Capture the cell that displays the provided text and extract its [x, y] central coordinate. 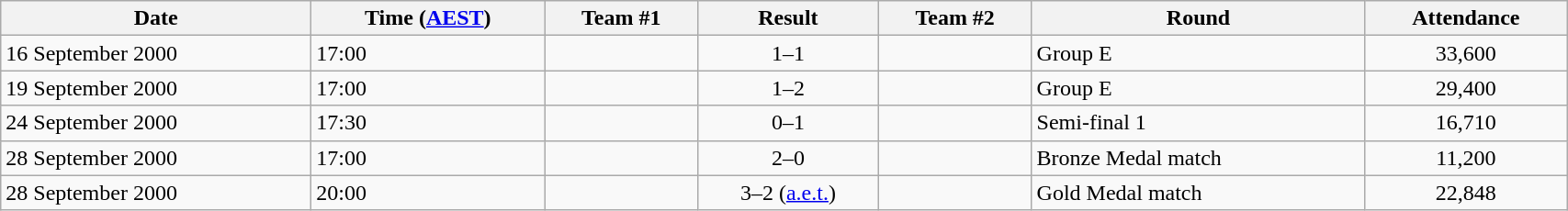
11,200 [1466, 158]
1–2 [788, 88]
3–2 (a.e.t.) [788, 193]
16,710 [1466, 123]
Time (AEST) [428, 18]
Date [156, 18]
Team #2 [955, 18]
29,400 [1466, 88]
19 September 2000 [156, 88]
2–0 [788, 158]
24 September 2000 [156, 123]
Bronze Medal match [1198, 158]
Round [1198, 18]
22,848 [1466, 193]
Attendance [1466, 18]
1–1 [788, 53]
20:00 [428, 193]
Team #1 [621, 18]
33,600 [1466, 53]
Gold Medal match [1198, 193]
Result [788, 18]
0–1 [788, 123]
16 September 2000 [156, 53]
Semi-final 1 [1198, 123]
17:30 [428, 123]
